Pinpoint the cell where the given text exists, returning its [x, y] midpoint coordinate. 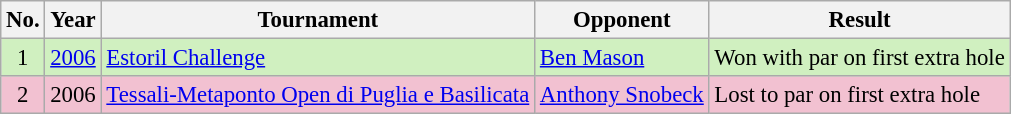
Estoril Challenge [318, 58]
Year [73, 20]
No. [23, 20]
Won with par on first extra hole [860, 58]
Tessali-Metaponto Open di Puglia e Basilicata [318, 95]
Tournament [318, 20]
2 [23, 95]
Anthony Snobeck [622, 95]
Lost to par on first extra hole [860, 95]
Ben Mason [622, 58]
Opponent [622, 20]
Result [860, 20]
1 [23, 58]
